From the cell containing the given text, extract its center point as [X, Y] coordinate. 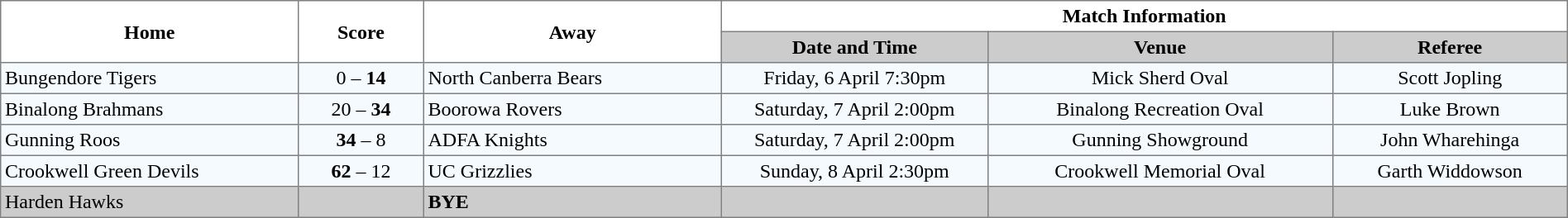
Match Information [1145, 17]
Away [572, 31]
20 – 34 [361, 109]
John Wharehinga [1450, 140]
Referee [1450, 47]
Mick Sherd Oval [1159, 78]
Harden Hawks [150, 202]
0 – 14 [361, 78]
Friday, 6 April 7:30pm [854, 78]
BYE [572, 202]
Crookwell Memorial Oval [1159, 171]
Luke Brown [1450, 109]
UC Grizzlies [572, 171]
Crookwell Green Devils [150, 171]
Gunning Showground [1159, 140]
Scott Jopling [1450, 78]
Bungendore Tigers [150, 78]
ADFA Knights [572, 140]
34 – 8 [361, 140]
Binalong Recreation Oval [1159, 109]
Home [150, 31]
Garth Widdowson [1450, 171]
North Canberra Bears [572, 78]
Venue [1159, 47]
Sunday, 8 April 2:30pm [854, 171]
Score [361, 31]
Gunning Roos [150, 140]
Boorowa Rovers [572, 109]
Date and Time [854, 47]
Binalong Brahmans [150, 109]
62 – 12 [361, 171]
